Scan for the cell matching the given text and deliver its (X, Y) coordinate at center. 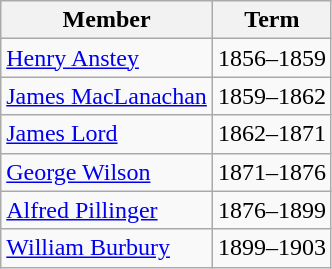
1862–1871 (272, 134)
1856–1859 (272, 58)
James Lord (107, 134)
George Wilson (107, 172)
Alfred Pillinger (107, 210)
1876–1899 (272, 210)
Member (107, 20)
Henry Anstey (107, 58)
Term (272, 20)
1871–1876 (272, 172)
1899–1903 (272, 248)
James MacLanachan (107, 96)
William Burbury (107, 248)
1859–1862 (272, 96)
